Search for the cell housing the specified text and yield its (X, Y) center coordinate. 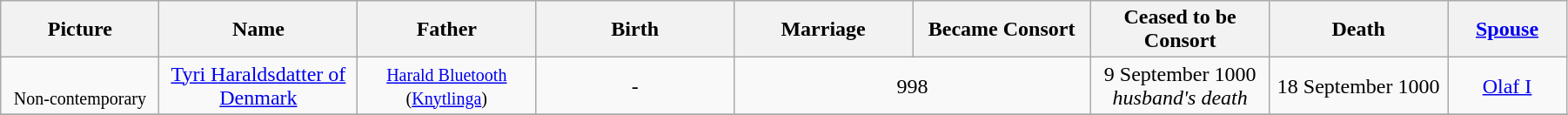
Spouse (1507, 30)
18 September 1000 (1359, 85)
Non-contemporary (80, 85)
Birth (635, 30)
- (635, 85)
Became Consort (1002, 30)
Harald Bluetooth(Knytlinga) (447, 85)
998 (913, 85)
Father (447, 30)
Death (1359, 30)
9 September 1000husband's death (1180, 85)
Name (258, 30)
Ceased to be Consort (1180, 30)
Picture (80, 30)
Tyri Haraldsdatter of Denmark (258, 85)
Olaf I (1507, 85)
Marriage (823, 30)
